Pinpoint the cell where the given text exists, returning its (x, y) midpoint coordinate. 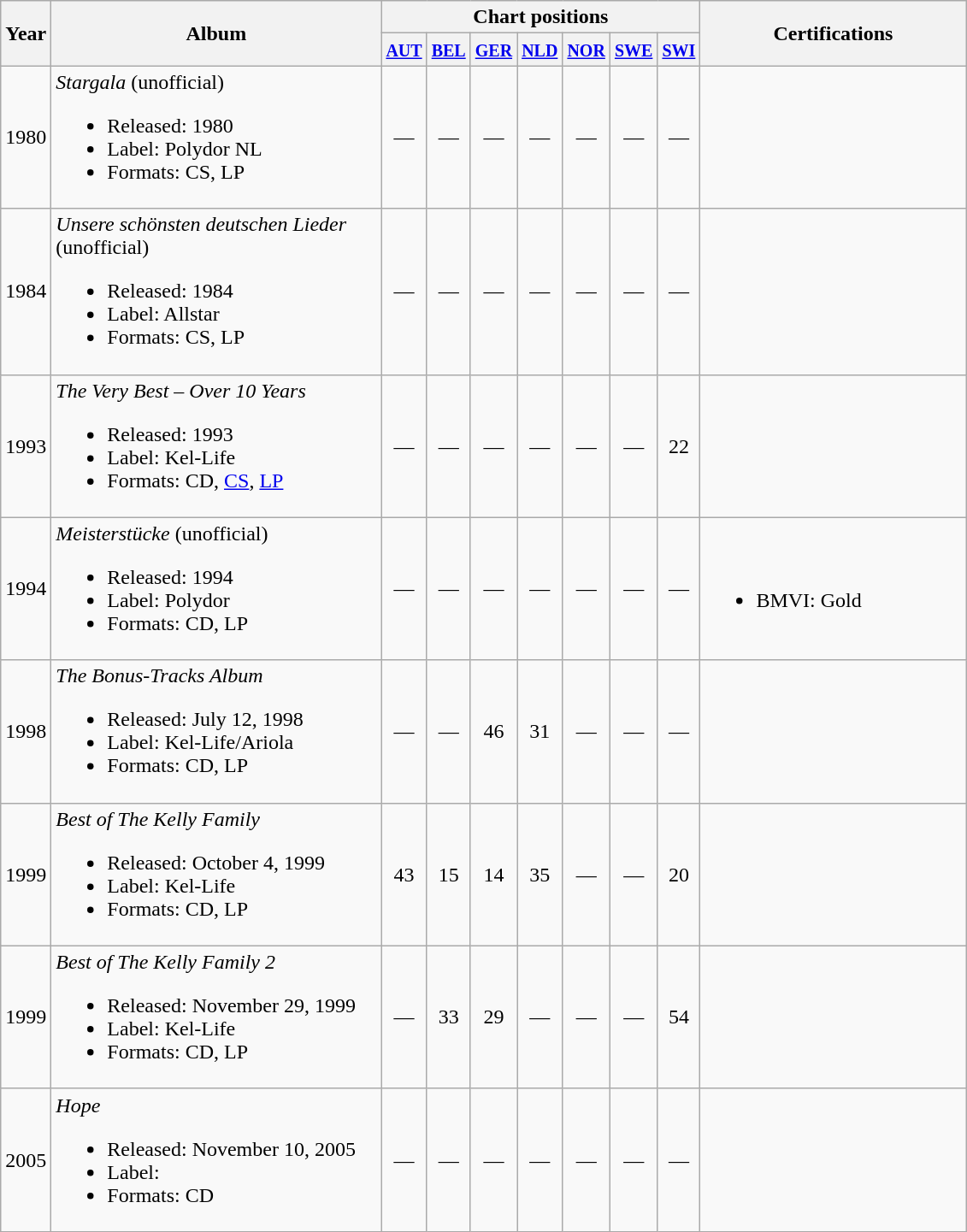
1984 (26, 292)
43 (404, 874)
SWE (634, 50)
46 (493, 732)
1994 (26, 588)
The Bonus-Tracks AlbumReleased: July 12, 1998Label: Kel-Life/AriolaFormats: CD, LP (216, 732)
BEL (448, 50)
Unsere schönsten deutschen Lieder (unofficial)Released: 1984Label: AllstarFormats: CS, LP (216, 292)
20 (679, 874)
HopeReleased: November 10, 2005Label:Formats: CD (216, 1159)
Chart positions (540, 17)
AUT (404, 50)
33 (448, 1017)
Stargala (unofficial)Released: 1980Label: Polydor NLFormats: CS, LP (216, 137)
22 (679, 446)
29 (493, 1017)
The Very Best – Over 10 YearsReleased: 1993Label: Kel-LifeFormats: CD, CS, LP (216, 446)
Meisterstücke (unofficial)Released: 1994Label: PolydorFormats: CD, LP (216, 588)
1980 (26, 137)
35 (540, 874)
NOR (587, 50)
31 (540, 732)
Certifications (833, 33)
14 (493, 874)
15 (448, 874)
BMVI: Gold (833, 588)
1998 (26, 732)
54 (679, 1017)
Album (216, 33)
SWI (679, 50)
GER (493, 50)
Best of The Kelly Family 2Released: November 29, 1999Label: Kel-LifeFormats: CD, LP (216, 1017)
2005 (26, 1159)
NLD (540, 50)
Best of The Kelly FamilyReleased: October 4, 1999Label: Kel-LifeFormats: CD, LP (216, 874)
1993 (26, 446)
Year (26, 33)
